Search for the cell housing the specified text and yield its [X, Y] center coordinate. 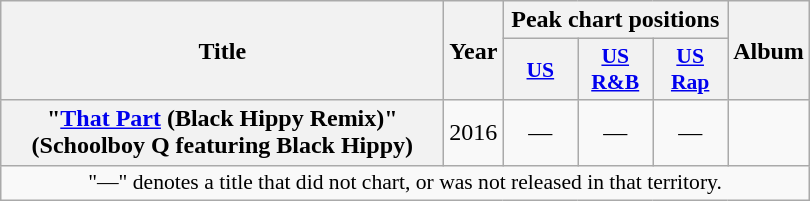
Album [769, 50]
US [540, 70]
Year [474, 50]
USR&B [616, 70]
Peak chart positions [616, 20]
2016 [474, 132]
USRap [690, 70]
"That Part (Black Hippy Remix)"(Schoolboy Q featuring Black Hippy) [222, 132]
"—" denotes a title that did not chart, or was not released in that territory. [406, 183]
Title [222, 50]
